Locate the cell with the specified text and output its (x, y) center coordinate. 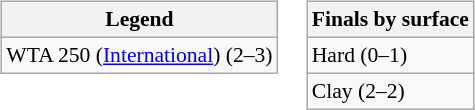
Clay (2–2) (390, 91)
Finals by surface (390, 20)
Legend (139, 20)
Hard (0–1) (390, 55)
WTA 250 (International) (2–3) (139, 55)
